From the cell containing the given text, extract its center point as [X, Y] coordinate. 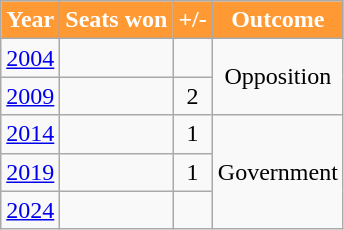
Seats won [116, 20]
2009 [30, 96]
Outcome [278, 20]
2019 [30, 172]
Government [278, 172]
2024 [30, 210]
Opposition [278, 77]
Year [30, 20]
+/- [192, 20]
2 [192, 96]
2004 [30, 58]
2014 [30, 134]
